Return the [X, Y] coordinate for the center point of the cell that contains the specified text.  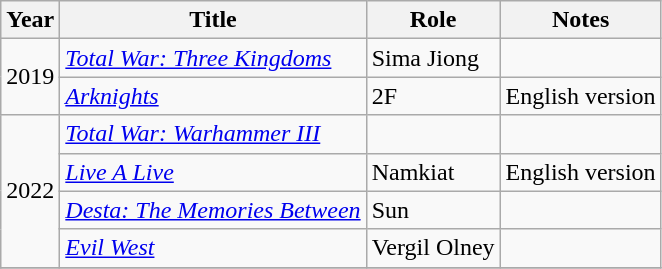
Title [213, 20]
Notes [580, 20]
Desta: The Memories Between [213, 210]
Sima Jiong [433, 58]
Total War: Warhammer III [213, 134]
Vergil Olney [433, 248]
Sun [433, 210]
Arknights [213, 96]
2022 [30, 191]
Total War: Three Kingdoms [213, 58]
Evil West [213, 248]
Year [30, 20]
Namkiat [433, 172]
2019 [30, 77]
Role [433, 20]
Live A Live [213, 172]
2F [433, 96]
